For the text-containing cell, return its midpoint in [x, y] coordinate format. 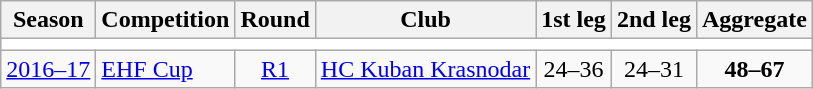
Club [425, 20]
Season [48, 20]
48–67 [754, 69]
1st leg [574, 20]
R1 [275, 69]
HC Kuban Krasnodar [425, 69]
24–31 [654, 69]
Aggregate [754, 20]
Round [275, 20]
2016–17 [48, 69]
EHF Cup [166, 69]
24–36 [574, 69]
Competition [166, 20]
2nd leg [654, 20]
